From the cell containing the given text, extract its center point as [x, y] coordinate. 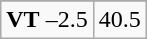
VT –2.5 [47, 20]
40.5 [120, 20]
